Determine the (x, y) coordinate at the center of the cell enclosing the given text.  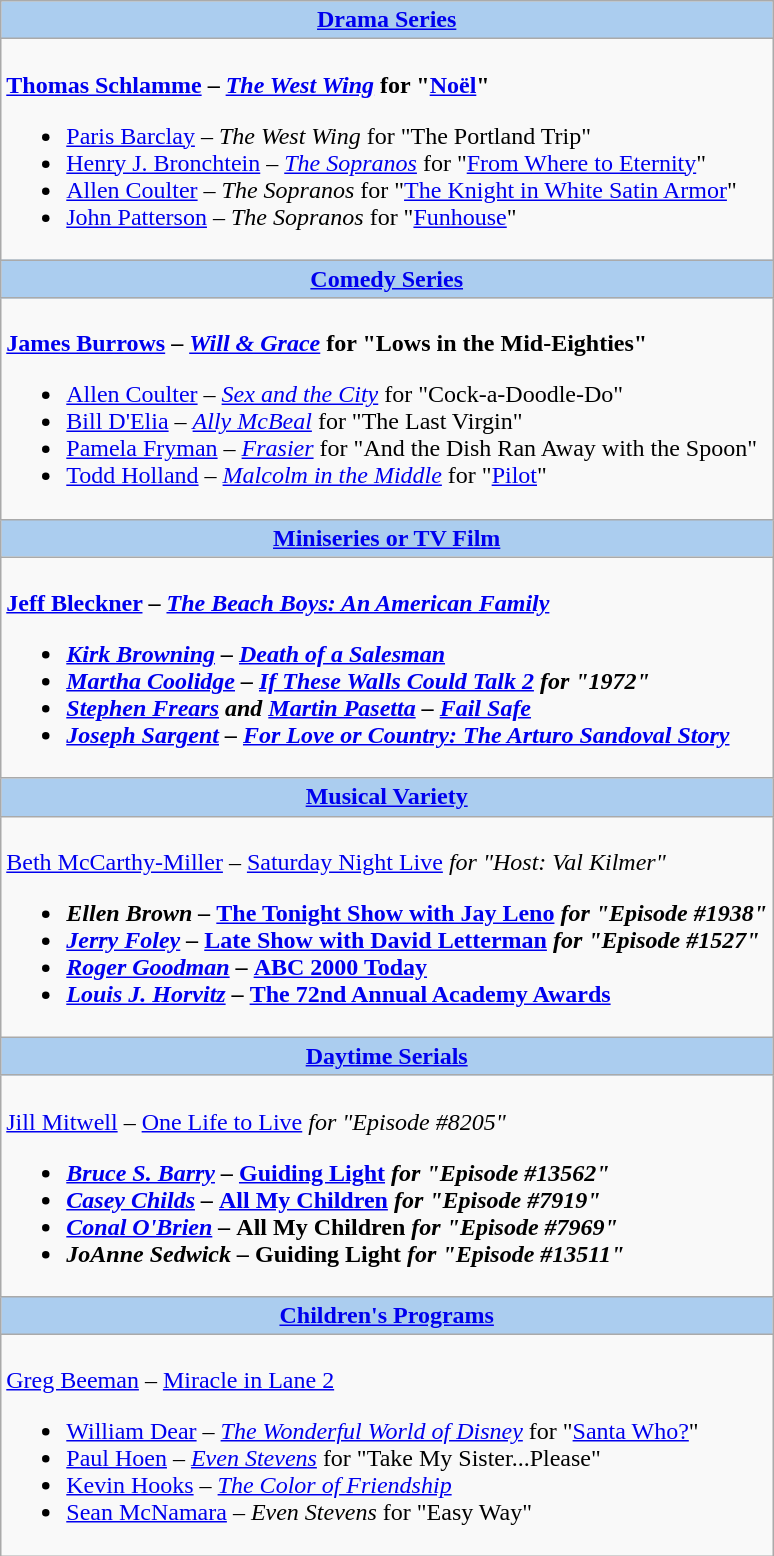
Musical Variety (387, 797)
Drama Series (387, 20)
Children's Programs (387, 1315)
Daytime Serials (387, 1056)
Comedy Series (387, 279)
Miniseries or TV Film (387, 538)
